Identify which cell holds the provided text, then report its (x, y) central coordinate. 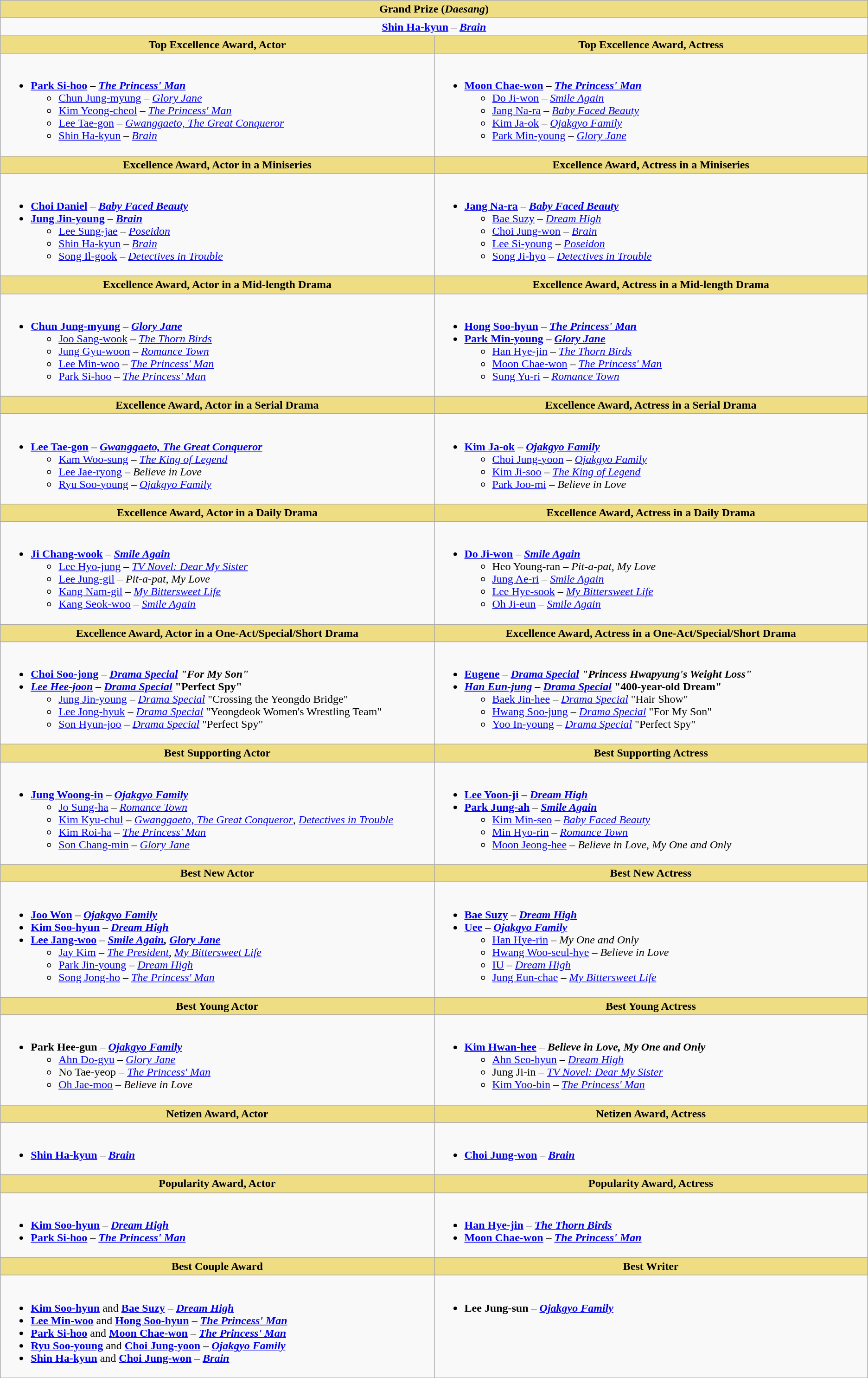
Grand Prize (Daesang) (434, 9)
Kim Ja-ok – Ojakgyo FamilyChoi Jung-yoon – Ojakgyo FamilyKim Ji-soo – The King of LegendPark Joo-mi – Believe in Love (651, 459)
Lee Tae-gon – Gwanggaeto, The Great ConquerorKam Woo-sung – The King of LegendLee Jae-ryong – Believe in LoveRyu Soo-young – Ojakgyo Family (217, 459)
Best Supporting Actress (651, 753)
Top Excellence Award, Actor (217, 45)
Lee Jung-sun – Ojakgyo Family (651, 1327)
Choi Daniel – Baby Faced BeautyJung Jin-young – BrainLee Sung-jae – PoseidonShin Ha-kyun – BrainSong Il-gook – Detectives in Trouble (217, 224)
Hong Soo-hyun – The Princess' ManPark Min-young – Glory JaneHan Hye-jin – The Thorn BirdsMoon Chae-won – The Princess' ManSung Yu-ri – Romance Town (651, 345)
Kim Soo-hyun – Dream HighPark Si-hoo – The Princess' Man (217, 1225)
Best Writer (651, 1266)
Excellence Award, Actor in a Serial Drama (217, 405)
Excellence Award, Actress in a Mid-length Drama (651, 285)
Netizen Award, Actress (651, 1114)
Top Excellence Award, Actress (651, 45)
Netizen Award, Actor (217, 1114)
Excellence Award, Actress in a Serial Drama (651, 405)
Popularity Award, Actress (651, 1184)
Best New Actress (651, 873)
Popularity Award, Actor (217, 1184)
Do Ji-won – Smile AgainHeo Young-ran – Pit-a-pat, My LoveJung Ae-ri – Smile AgainLee Hye-sook – My Bittersweet LifeOh Ji-eun – Smile Again (651, 572)
Excellence Award, Actor in a One-Act/Special/Short Drama (217, 633)
Jang Na-ra – Baby Faced BeautyBae Suzy – Dream HighChoi Jung-won – BrainLee Si-young – PoseidonSong Ji-hyo – Detectives in Trouble (651, 224)
Excellence Award, Actor in a Miniseries (217, 165)
Excellence Award, Actor in a Daily Drama (217, 513)
Best New Actor (217, 873)
Best Young Actress (651, 1006)
Excellence Award, Actress in a Daily Drama (651, 513)
Excellence Award, Actress in a One-Act/Special/Short Drama (651, 633)
Best Couple Award (217, 1266)
Chun Jung-myung – Glory JaneJoo Sang-wook – The Thorn BirdsJung Gyu-woon – Romance TownLee Min-woo – The Princess' ManPark Si-hoo – The Princess' Man (217, 345)
Han Hye-jin – The Thorn BirdsMoon Chae-won – The Princess' Man (651, 1225)
Park Hee-gun – Ojakgyo FamilyAhn Do-gyu – Glory JaneNo Tae-yeop – The Princess' ManOh Jae-moo – Believe in Love (217, 1060)
Excellence Award, Actor in a Mid-length Drama (217, 285)
Kim Hwan-hee – Believe in Love, My One and OnlyAhn Seo-hyun – Dream HighJung Ji-in – TV Novel: Dear My SisterKim Yoo-bin – The Princess' Man (651, 1060)
Best Supporting Actor (217, 753)
Moon Chae-won – The Princess' ManDo Ji-won – Smile AgainJang Na-ra – Baby Faced BeautyKim Ja-ok – Ojakgyo FamilyPark Min-young – Glory Jane (651, 105)
Best Young Actor (217, 1006)
Choi Jung-won – Brain (651, 1148)
Excellence Award, Actress in a Miniseries (651, 165)
